For the text-containing cell, return its midpoint in (x, y) coordinate format. 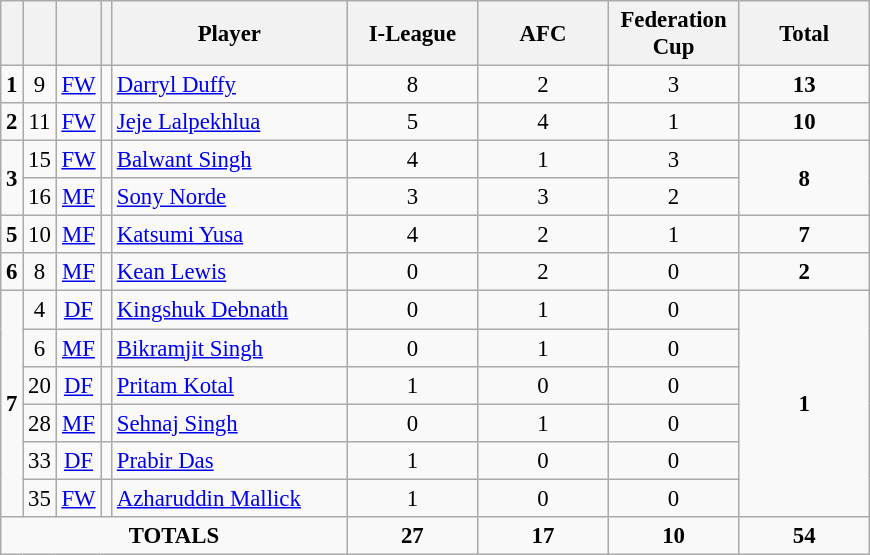
AFC (544, 34)
Player (229, 34)
Azharuddin Mallick (229, 498)
I-League (412, 34)
Darryl Duffy (229, 85)
Sehnaj Singh (229, 423)
54 (804, 536)
27 (412, 536)
Sony Norde (229, 197)
35 (40, 498)
Prabir Das (229, 460)
Federation Cup (674, 34)
Jeje Lalpekhlua (229, 122)
Pritam Kotal (229, 385)
TOTALS (174, 536)
15 (40, 160)
16 (40, 197)
Kean Lewis (229, 273)
33 (40, 460)
Katsumi Yusa (229, 235)
Kingshuk Debnath (229, 310)
Balwant Singh (229, 160)
20 (40, 385)
17 (544, 536)
11 (40, 122)
9 (40, 85)
28 (40, 423)
13 (804, 85)
Total (804, 34)
Bikramjit Singh (229, 348)
